Search for the cell housing the specified text and yield its (x, y) center coordinate. 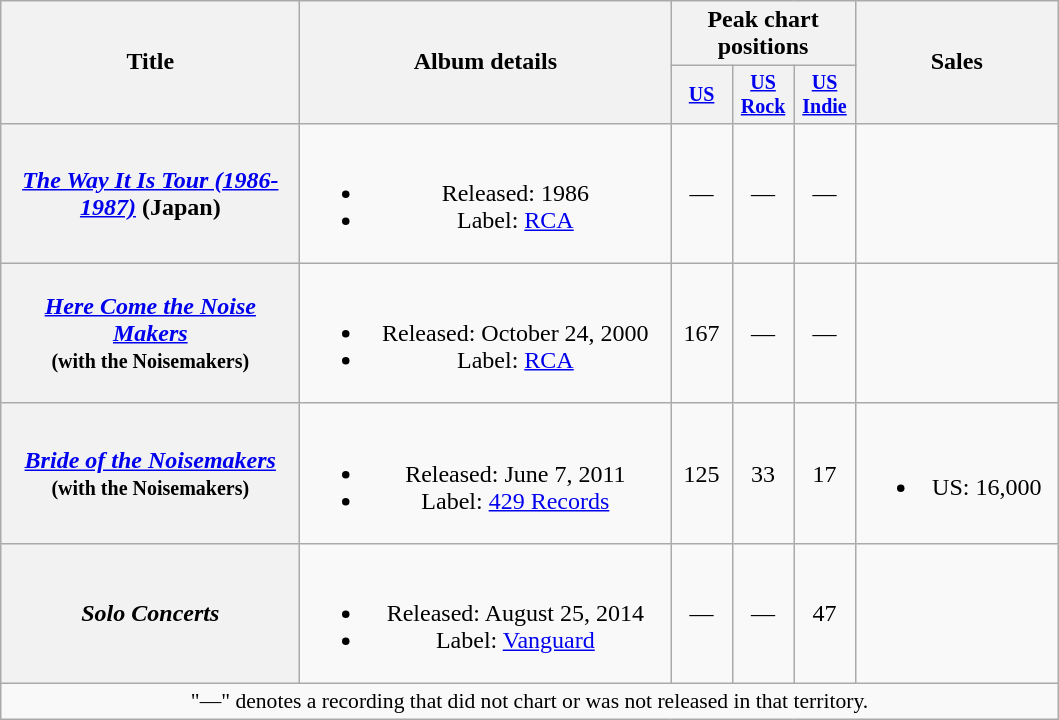
Released: 1986Label: RCA (486, 193)
17 (824, 473)
Here Come the Noise Makers (with the Noisemakers) (150, 333)
125 (702, 473)
US: 16,000 (956, 473)
47 (824, 613)
The Way It Is Tour (1986-1987) (Japan) (150, 193)
US (702, 94)
Released: June 7, 2011Label: 429 Records (486, 473)
USIndie (824, 94)
Title (150, 62)
Bride of the Noisemakers (with the Noisemakers) (150, 473)
Released: August 25, 2014Label: Vanguard (486, 613)
USRock (762, 94)
"—" denotes a recording that did not chart or was not released in that territory. (530, 702)
Sales (956, 62)
Album details (486, 62)
33 (762, 473)
167 (702, 333)
Solo Concerts (150, 613)
Released: October 24, 2000Label: RCA (486, 333)
Peak chart positions (763, 34)
